Output the (x, y) coordinate of the center of the cell containing the given text.  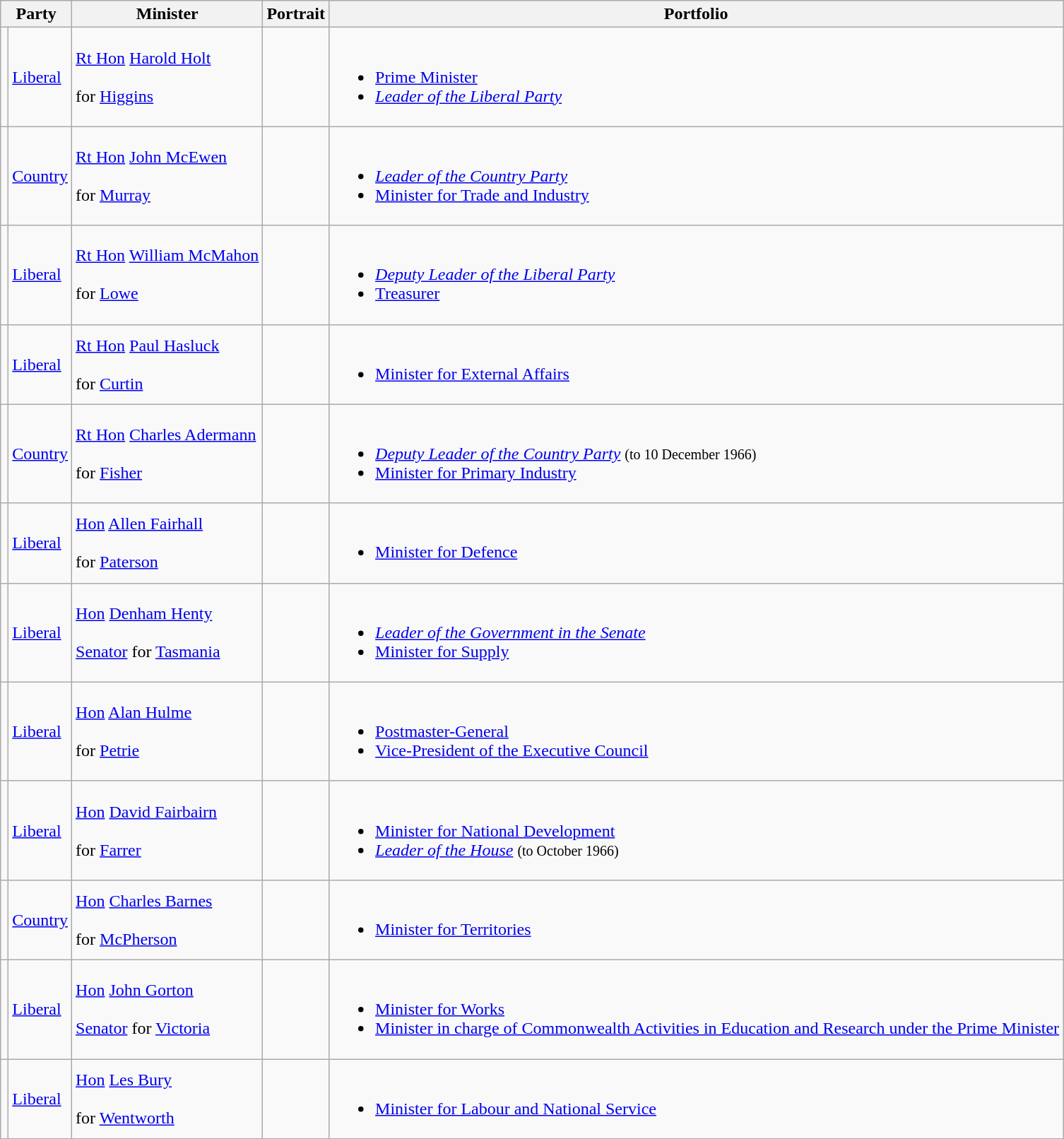
Hon Charles Barnes for McPherson (167, 920)
Rt Hon Harold Holt for Higgins (167, 77)
Rt Hon Paul Hasluck for Curtin (167, 365)
Minister for External Affairs (697, 365)
Hon John Gorton Senator for Victoria (167, 1009)
Postmaster-GeneralVice-President of the Executive Council (697, 731)
Hon Les Bury for Wentworth (167, 1098)
Deputy Leader of the Liberal PartyTreasurer (697, 275)
Portfolio (697, 14)
Deputy Leader of the Country Party (to 10 December 1966)Minister for Primary Industry (697, 454)
Rt Hon Charles Adermann for Fisher (167, 454)
Minister for Defence (697, 543)
Prime MinisterLeader of the Liberal Party (697, 77)
Minister (167, 14)
Hon Denham Henty Senator for Tasmania (167, 632)
Leader of the Government in the SenateMinister for Supply (697, 632)
Minister for Territories (697, 920)
Hon Allen Fairhall for Paterson (167, 543)
Hon Alan Hulme for Petrie (167, 731)
Leader of the Country PartyMinister for Trade and Industry (697, 176)
Hon David Fairbairn for Farrer (167, 830)
Rt Hon John McEwen for Murray (167, 176)
Minister for Labour and National Service (697, 1098)
Minister for WorksMinister in charge of Commonwealth Activities in Education and Research under the Prime Minister (697, 1009)
Rt Hon William McMahon for Lowe (167, 275)
Party (37, 14)
Portrait (296, 14)
Minister for National DevelopmentLeader of the House (to October 1966) (697, 830)
